Locate the cell with the specified text and output its [x, y] center coordinate. 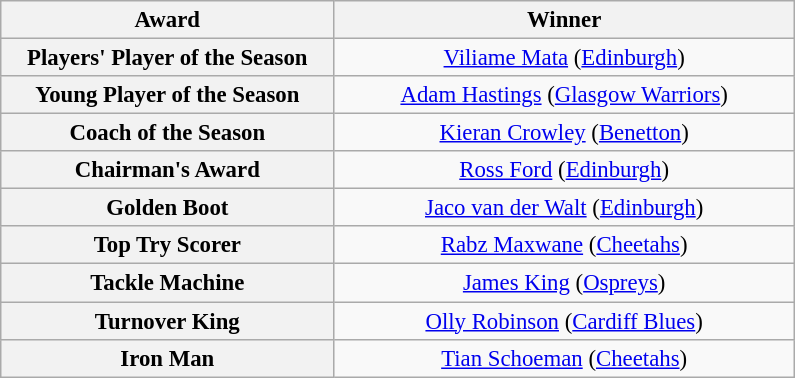
Adam Hastings (Glasgow Warriors) [564, 95]
Coach of the Season [168, 133]
Viliame Mata (Edinburgh) [564, 58]
Turnover King [168, 321]
Winner [564, 20]
Top Try Scorer [168, 245]
Iron Man [168, 358]
Young Player of the Season [168, 95]
Ross Ford (Edinburgh) [564, 170]
Jaco van der Walt (Edinburgh) [564, 208]
Olly Robinson (Cardiff Blues) [564, 321]
Players' Player of the Season [168, 58]
James King (Ospreys) [564, 283]
Golden Boot [168, 208]
Kieran Crowley (Benetton) [564, 133]
Tian Schoeman (Cheetahs) [564, 358]
Rabz Maxwane (Cheetahs) [564, 245]
Tackle Machine [168, 283]
Chairman's Award [168, 170]
Award [168, 20]
